Identify which cell holds the provided text, then report its (X, Y) central coordinate. 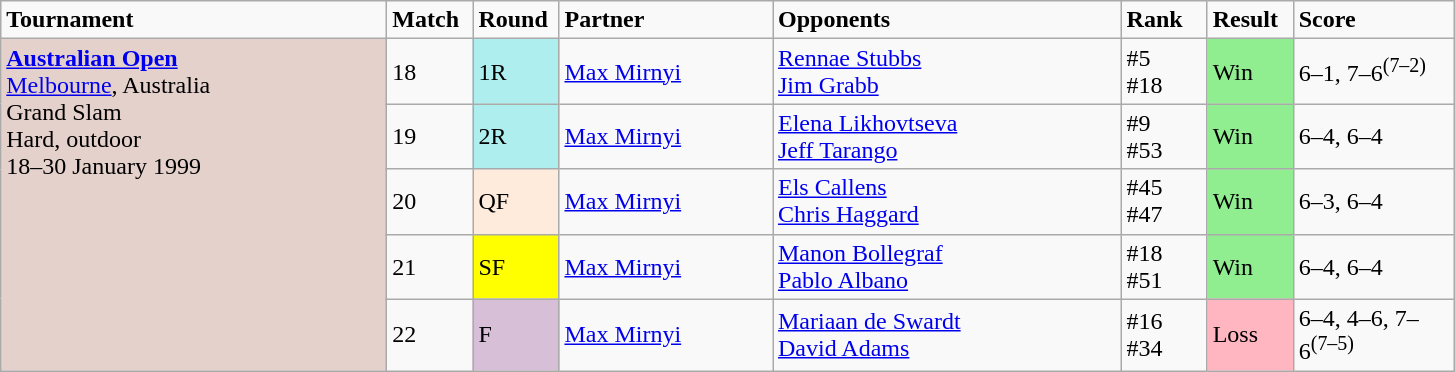
Australian Open Melbourne, AustraliaGrand SlamHard, outdoor18–30 January 1999 (194, 205)
#9#53 (1164, 136)
SF (516, 266)
20 (430, 202)
Partner (666, 20)
Elena Likhovtseva Jeff Tarango (946, 136)
Match (430, 20)
Loss (1250, 335)
Score (1374, 20)
#16#34 (1164, 335)
#5#18 (1164, 72)
QF (516, 202)
#18#51 (1164, 266)
6–1, 7–6(7–2) (1374, 72)
Manon Bollegraf Pablo Albano (946, 266)
19 (430, 136)
#45#47 (1164, 202)
1R (516, 72)
6–3, 6–4 (1374, 202)
Round (516, 20)
Rank (1164, 20)
22 (430, 335)
Result (1250, 20)
2R (516, 136)
Tournament (194, 20)
18 (430, 72)
Mariaan de Swardt David Adams (946, 335)
F (516, 335)
Rennae Stubbs Jim Grabb (946, 72)
Els Callens Chris Haggard (946, 202)
21 (430, 266)
6–4, 4–6, 7–6(7–5) (1374, 335)
Opponents (946, 20)
